Pinpoint the cell where the given text exists, returning its [x, y] midpoint coordinate. 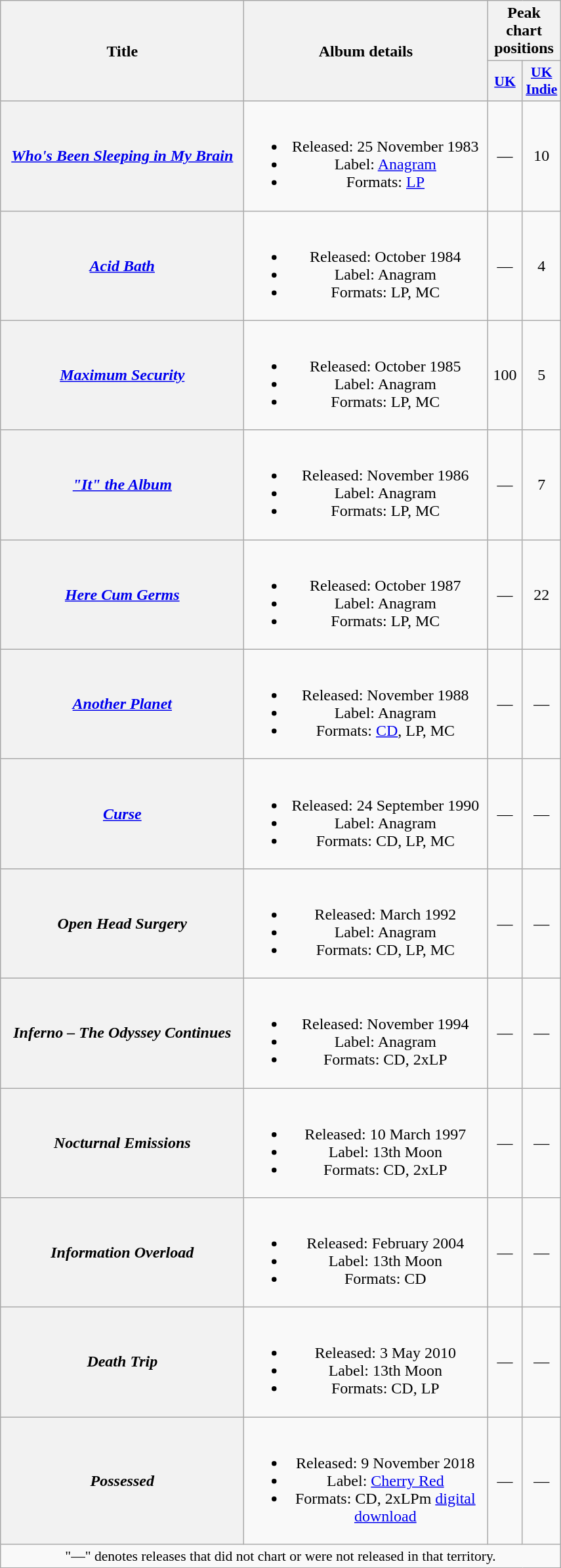
Album details [366, 51]
Inferno – The Odyssey Continues [122, 1033]
Released: November 1986Label: AnagramFormats: LP, MC [366, 484]
7 [541, 484]
100 [505, 375]
Information Overload [122, 1252]
Released: October 1987Label: AnagramFormats: LP, MC [366, 595]
Released: 9 November 2018Label: Cherry RedFormats: CD, 2xLPm digital download [366, 1481]
"It" the Album [122, 484]
Death Trip [122, 1363]
Released: March 1992Label: AnagramFormats: CD, LP, MC [366, 923]
Here Cum Germs [122, 595]
5 [541, 375]
UK Indie [541, 81]
UK [505, 81]
Released: 24 September 1990Label: AnagramFormats: CD, LP, MC [366, 814]
Open Head Surgery [122, 923]
Released: October 1985Label: AnagramFormats: LP, MC [366, 375]
Released: November 1988Label: AnagramFormats: CD, LP, MC [366, 704]
Who's Been Sleeping in My Brain [122, 156]
Possessed [122, 1481]
22 [541, 595]
Released: 10 March 1997Label: 13th MoonFormats: CD, 2xLP [366, 1143]
Nocturnal Emissions [122, 1143]
Peak chart positions [524, 31]
Released: 3 May 2010Label: 13th MoonFormats: CD, LP [366, 1363]
Released: 25 November 1983Label: AnagramFormats: LP [366, 156]
Released: November 1994Label: AnagramFormats: CD, 2xLP [366, 1033]
Acid Bath [122, 265]
Title [122, 51]
10 [541, 156]
Released: February 2004Label: 13th MoonFormats: CD [366, 1252]
Released: October 1984Label: AnagramFormats: LP, MC [366, 265]
"—" denotes releases that did not chart or were not released in that territory. [281, 1556]
Another Planet [122, 704]
Maximum Security [122, 375]
Curse [122, 814]
4 [541, 265]
